Provide the (X, Y) coordinate of the cell's center where the given text is located.  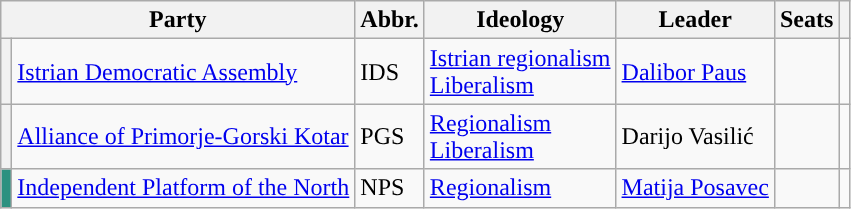
Independent Platform of the North (184, 188)
Istrian Democratic Assembly (184, 72)
RegionalismLiberalism (520, 136)
PGS (390, 136)
Darijo Vasilić (695, 136)
Matija Posavec (695, 188)
Alliance of Primorje-Gorski Kotar (184, 136)
NPS (390, 188)
Ideology (520, 20)
Leader (695, 20)
Dalibor Paus (695, 72)
Abbr. (390, 20)
Istrian regionalismLiberalism (520, 72)
Regionalism (520, 188)
IDS (390, 72)
Seats (806, 20)
Party (178, 20)
